Determine the [x, y] coordinate at the center of the cell enclosing the given text.  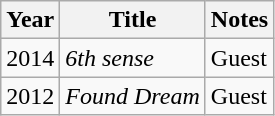
6th sense [133, 58]
Found Dream [133, 96]
Title [133, 20]
Notes [239, 20]
2012 [30, 96]
2014 [30, 58]
Year [30, 20]
